For the text-containing cell, return its midpoint in (X, Y) coordinate format. 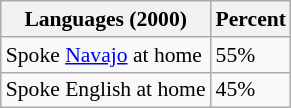
Spoke English at home (106, 90)
45% (251, 90)
55% (251, 55)
Languages (2000) (106, 19)
Percent (251, 19)
Spoke Navajo at home (106, 55)
